Provide the (X, Y) coordinate of the cell's center where the given text is located.  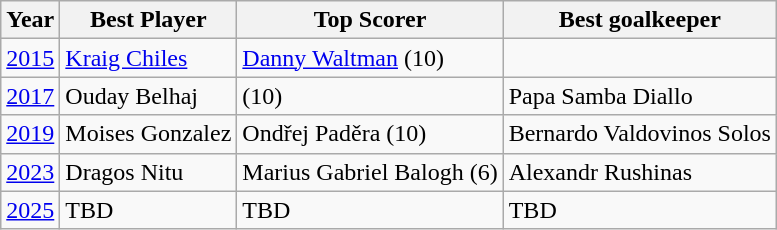
2019 (30, 134)
Moises Gonzalez (148, 134)
2025 (30, 210)
Best Player (148, 20)
(10) (370, 96)
Papa Samba Diallo (640, 96)
2023 (30, 172)
2017 (30, 96)
Dragos Nitu (148, 172)
2015 (30, 58)
Top Scorer (370, 20)
Alexandr Rushinas (640, 172)
Year (30, 20)
Danny Waltman (10) (370, 58)
Best goalkeeper (640, 20)
Marius Gabriel Balogh (6) (370, 172)
Bernardo Valdovinos Solos (640, 134)
Kraig Chiles (148, 58)
Ouday Belhaj (148, 96)
Ondřej Paděra (10) (370, 134)
